Capture the cell that displays the provided text and extract its [x, y] central coordinate. 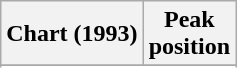
Peak position [189, 34]
Chart (1993) [72, 34]
